Locate the cell with the specified text and output its (x, y) center coordinate. 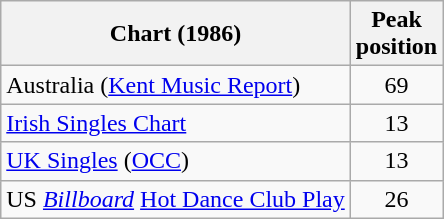
69 (396, 85)
26 (396, 199)
Irish Singles Chart (176, 123)
Chart (1986) (176, 34)
Australia (Kent Music Report) (176, 85)
UK Singles (OCC) (176, 161)
Peak position (396, 34)
US Billboard Hot Dance Club Play (176, 199)
